Output the [x, y] coordinate of the center of the cell containing the given text.  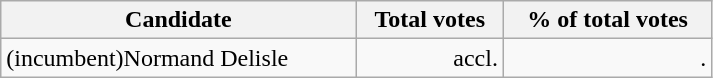
% of total votes [607, 20]
. [607, 58]
Total votes [430, 20]
Candidate [178, 20]
(incumbent)Normand Delisle [178, 58]
accl. [430, 58]
